For the text-containing cell, return its midpoint in [x, y] coordinate format. 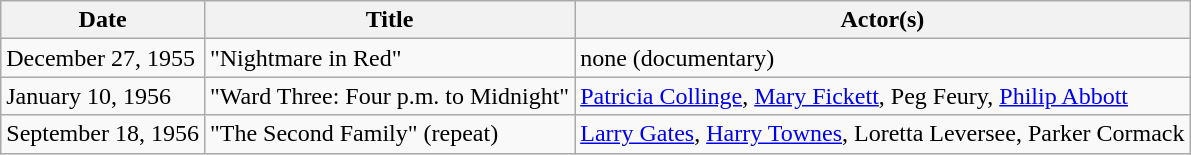
Actor(s) [882, 20]
Date [103, 20]
Patricia Collinge, Mary Fickett, Peg Feury, Philip Abbott [882, 96]
Title [389, 20]
Larry Gates, Harry Townes, Loretta Leversee, Parker Cormack [882, 134]
none (documentary) [882, 58]
December 27, 1955 [103, 58]
"Ward Three: Four p.m. to Midnight" [389, 96]
"The Second Family" (repeat) [389, 134]
"Nightmare in Red" [389, 58]
January 10, 1956 [103, 96]
September 18, 1956 [103, 134]
